Identify which cell holds the provided text, then report its [x, y] central coordinate. 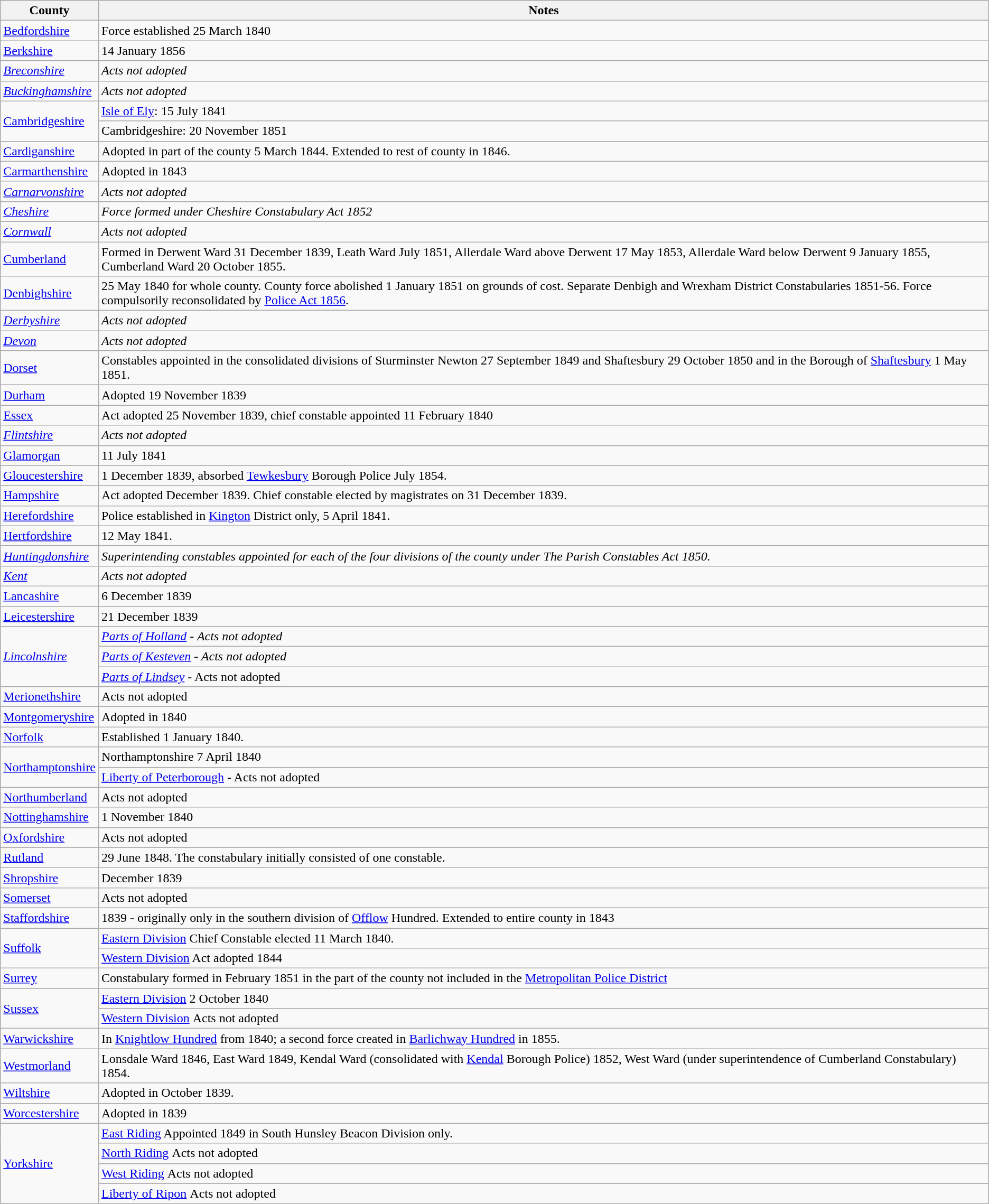
1 December 1839, absorbed Tewkesbury Borough Police July 1854. [543, 475]
Worcestershire [50, 1113]
Act adopted December 1839. Chief constable elected by magistrates on 31 December 1839. [543, 496]
Cardiganshire [50, 151]
North Riding Acts not adopted [543, 1153]
Glamorgan [50, 455]
Surrey [50, 978]
Notes [543, 11]
Carmarthenshire [50, 171]
Leicestershire [50, 617]
1839 - originally only in the southern division of Offlow Hundred. Extended to entire county in 1843 [543, 918]
East Riding Appointed 1849 in South Hunsley Beacon Division only. [543, 1133]
Berkshire [50, 51]
Northamptonshire [50, 767]
Suffolk [50, 948]
Kent [50, 576]
Force established 25 March 1840 [543, 31]
Western Division Act adopted 1844 [543, 958]
Cambridgeshire [50, 121]
Lancashire [50, 596]
Hampshire [50, 496]
11 July 1841 [543, 455]
Constabulary formed in February 1851 in the part of the county not included in the Metropolitan Police District [543, 978]
Hertfordshire [50, 536]
Adopted in October 1839. [543, 1093]
Liberty of Ripon Acts not adopted [543, 1193]
Adopted 19 November 1839 [543, 395]
Northumberland [50, 797]
6 December 1839 [543, 596]
12 May 1841. [543, 536]
Huntingdonshire [50, 556]
Essex [50, 415]
Lincolnshire [50, 657]
In Knightlow Hundred from 1840; a second force created in Barlichway Hundred in 1855. [543, 1039]
Superintending constables appointed for each of the four divisions of the county under The Parish Constables Act 1850. [543, 556]
Merionethshire [50, 697]
1 November 1840 [543, 817]
Nottinghamshire [50, 817]
Denbighshire [50, 294]
Adopted in part of the county 5 March 1844. Extended to rest of county in 1846. [543, 151]
Cornwall [50, 231]
Rutland [50, 857]
14 January 1856 [543, 51]
Herefordshire [50, 516]
Western Division Acts not adopted [543, 1019]
21 December 1839 [543, 617]
Cambridgeshire: 20 November 1851 [543, 131]
Somerset [50, 898]
Parts of Kesteven - Acts not adopted [543, 657]
Liberty of Peterborough - Acts not adopted [543, 777]
Eastern Division Chief Constable elected 11 March 1840. [543, 938]
Sussex [50, 1009]
Shropshire [50, 878]
Oxfordshire [50, 837]
Dorset [50, 368]
Buckinghamshire [50, 91]
County [50, 11]
29 June 1848. The constabulary initially consisted of one constable. [543, 857]
Bedfordshire [50, 31]
Cheshire [50, 211]
Isle of Ely: 15 July 1841 [543, 111]
Wiltshire [50, 1093]
Gloucestershire [50, 475]
Flintshire [50, 435]
Adopted in 1839 [543, 1113]
Carnarvonshire [50, 191]
Cumberland [50, 259]
Adopted in 1843 [543, 171]
Parts of Holland - Acts not adopted [543, 637]
Force formed under Cheshire Constabulary Act 1852 [543, 211]
Warwickshire [50, 1039]
Adopted in 1840 [543, 717]
Derbyshire [50, 321]
December 1839 [543, 878]
Breconshire [50, 71]
West Riding Acts not adopted [543, 1173]
Parts of Lindsey - Acts not adopted [543, 677]
Established 1 January 1840. [543, 737]
Durham [50, 395]
Act adopted 25 November 1839, chief constable appointed 11 February 1840 [543, 415]
Westmorland [50, 1066]
Police established in Kington District only, 5 April 1841. [543, 516]
Eastern Division 2 October 1840 [543, 998]
Northamptonshire 7 April 1840 [543, 757]
Montgomeryshire [50, 717]
Devon [50, 341]
Staffordshire [50, 918]
Norfolk [50, 737]
Yorkshire [50, 1163]
